Search for the cell housing the specified text and yield its [X, Y] center coordinate. 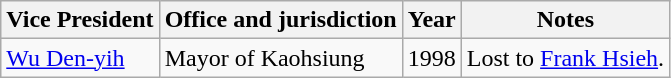
Notes [565, 20]
Vice President [80, 20]
Office and jurisdiction [280, 20]
Year [432, 20]
Wu Den-yih [80, 58]
Lost to Frank Hsieh. [565, 58]
Mayor of Kaohsiung [280, 58]
1998 [432, 58]
